Search for the cell housing the specified text and yield its [X, Y] center coordinate. 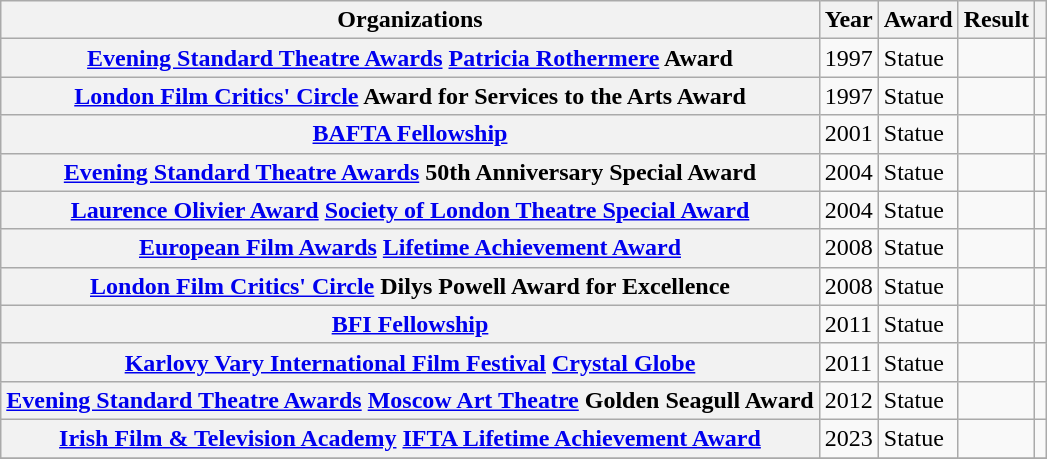
London Film Critics' Circle Dilys Powell Award for Excellence [410, 286]
Evening Standard Theatre Awards Moscow Art Theatre Golden Seagull Award [410, 400]
2012 [848, 400]
Evening Standard Theatre Awards 50th Anniversary Special Award [410, 172]
Award [918, 20]
BAFTA Fellowship [410, 134]
2023 [848, 438]
Evening Standard Theatre Awards Patricia Rothermere Award [410, 58]
Irish Film & Television Academy IFTA Lifetime Achievement Award [410, 438]
European Film Awards Lifetime Achievement Award [410, 248]
London Film Critics' Circle Award for Services to the Arts Award [410, 96]
BFI Fellowship [410, 324]
Result [996, 20]
Year [848, 20]
Organizations [410, 20]
Laurence Olivier Award Society of London Theatre Special Award [410, 210]
2001 [848, 134]
Karlovy Vary International Film Festival Crystal Globe [410, 362]
